Identify which cell holds the provided text, then report its (X, Y) central coordinate. 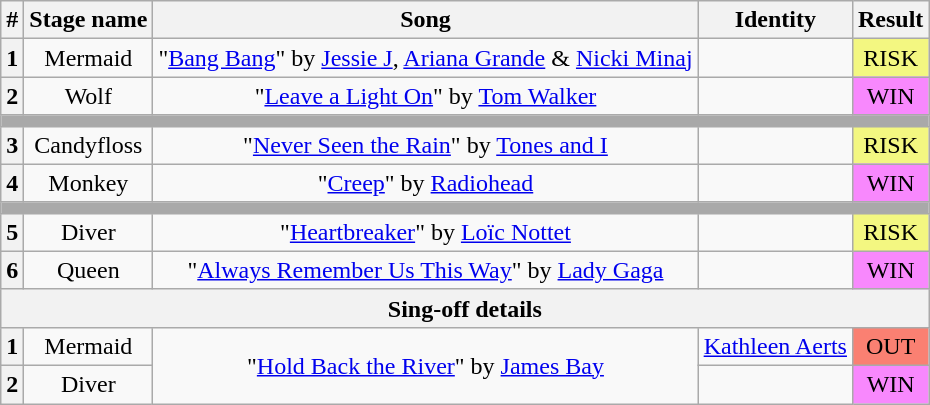
Kathleen Aerts (775, 346)
Monkey (88, 183)
"Hold Back the River" by James Bay (426, 365)
Sing-off details (465, 308)
Wolf (88, 96)
Queen (88, 270)
# (12, 20)
"Creep" by Radiohead (426, 183)
"Never Seen the Rain" by Tones and I (426, 145)
Identity (775, 20)
Result (890, 20)
OUT (890, 346)
Song (426, 20)
3 (12, 145)
6 (12, 270)
4 (12, 183)
"Bang Bang" by Jessie J, Ariana Grande & Nicki Minaj (426, 58)
"Leave a Light On" by Tom Walker (426, 96)
"Heartbreaker" by Loïc Nottet (426, 232)
"Always Remember Us This Way" by Lady Gaga (426, 270)
5 (12, 232)
Stage name (88, 20)
Candyfloss (88, 145)
